Search for the cell housing the specified text and yield its [X, Y] center coordinate. 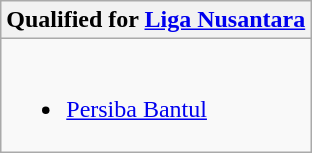
Persiba Bantul [156, 96]
Qualified for Liga Nusantara [156, 20]
